Output the (X, Y) coordinate of the center of the cell containing the given text.  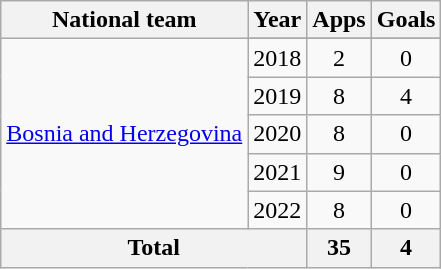
Apps (339, 20)
2 (339, 58)
National team (124, 20)
Bosnia and Herzegovina (124, 134)
2019 (278, 96)
9 (339, 172)
2018 (278, 58)
35 (339, 248)
2022 (278, 210)
Goals (406, 20)
Year (278, 20)
2020 (278, 134)
Total (154, 248)
2021 (278, 172)
